Capture the cell that displays the provided text and extract its [x, y] central coordinate. 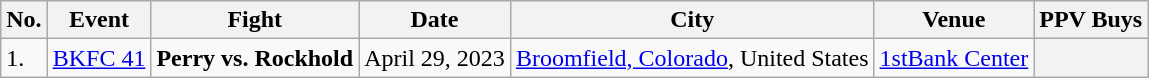
BKFC 41 [99, 58]
Event [99, 20]
Venue [954, 20]
1. [24, 58]
No. [24, 20]
City [692, 20]
Fight [255, 20]
Broomfield, Colorado, United States [692, 58]
PPV Buys [1091, 20]
1stBank Center [954, 58]
Date [435, 20]
Perry vs. Rockhold [255, 58]
April 29, 2023 [435, 58]
